Extract the [X, Y] coordinate from the center of the cell holding the provided text.  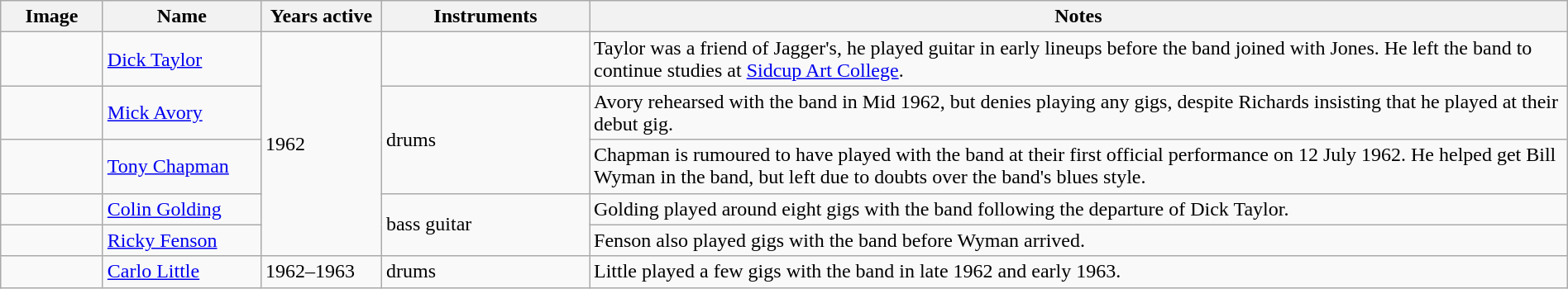
Tony Chapman [182, 167]
Name [182, 17]
Instruments [485, 17]
Dick Taylor [182, 59]
Golding played around eight gigs with the band following the departure of Dick Taylor. [1078, 209]
Avory rehearsed with the band in Mid 1962, but denies playing any gigs, despite Richards insisting that he played at their debut gig. [1078, 112]
Years active [321, 17]
Image [52, 17]
1962–1963 [321, 272]
Ricky Fenson [182, 240]
Notes [1078, 17]
Fenson also played gigs with the band before Wyman arrived. [1078, 240]
Little played a few gigs with the band in late 1962 and early 1963. [1078, 272]
1962 [321, 144]
Carlo Little [182, 272]
Mick Avory [182, 112]
bass guitar [485, 225]
Colin Golding [182, 209]
